Find where the given text appears and provide that cell's center as (x, y) coordinate. 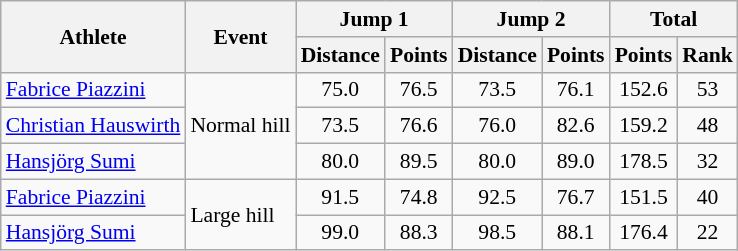
89.5 (419, 162)
92.5 (498, 197)
176.4 (644, 233)
22 (708, 233)
88.1 (576, 233)
Normal hill (240, 126)
Jump 2 (532, 19)
40 (708, 197)
Event (240, 36)
151.5 (644, 197)
152.6 (644, 90)
89.0 (576, 162)
91.5 (340, 197)
53 (708, 90)
Athlete (94, 36)
32 (708, 162)
74.8 (419, 197)
178.5 (644, 162)
Christian Hauswirth (94, 126)
76.6 (419, 126)
76.0 (498, 126)
76.1 (576, 90)
159.2 (644, 126)
76.7 (576, 197)
Rank (708, 55)
82.6 (576, 126)
88.3 (419, 233)
98.5 (498, 233)
Large hill (240, 214)
99.0 (340, 233)
76.5 (419, 90)
75.0 (340, 90)
Total (674, 19)
Jump 1 (374, 19)
48 (708, 126)
